Return the (x, y) coordinate for the center point of the cell that contains the specified text.  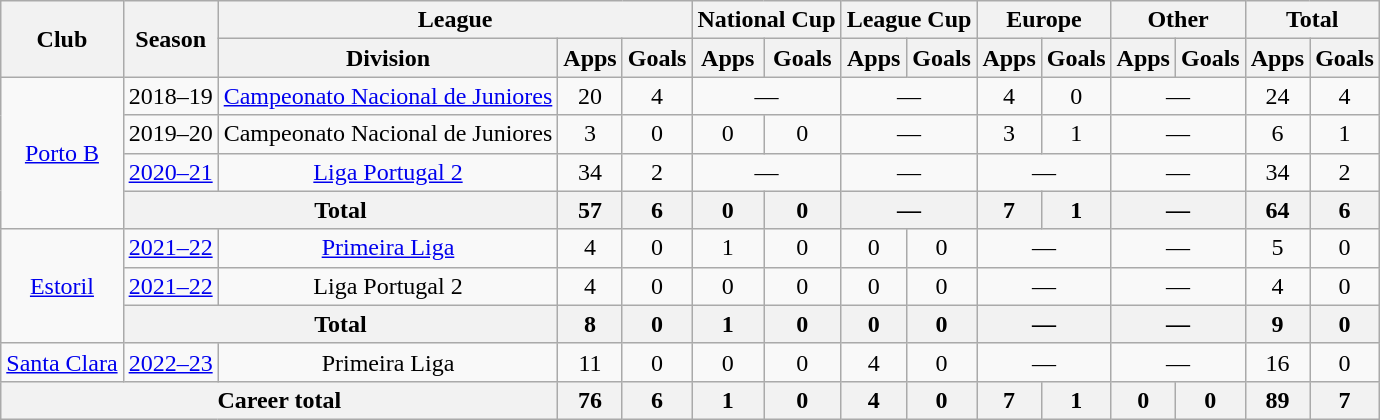
2019–20 (170, 134)
2020–21 (170, 172)
2018–19 (170, 96)
Porto B (62, 153)
76 (590, 400)
57 (590, 210)
5 (1277, 248)
9 (1277, 324)
Santa Clara (62, 362)
Division (388, 58)
20 (590, 96)
11 (590, 362)
24 (1277, 96)
Estoril (62, 286)
Club (62, 39)
Season (170, 39)
89 (1277, 400)
League Cup (909, 20)
League (455, 20)
2022–23 (170, 362)
Europe (1044, 20)
8 (590, 324)
64 (1277, 210)
16 (1277, 362)
National Cup (766, 20)
Other (1178, 20)
Career total (280, 400)
